Return [x, y] of the center of cell containing provided text 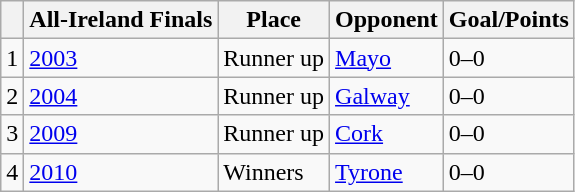
Winners [274, 172]
Opponent [387, 20]
1 [12, 58]
Galway [387, 96]
3 [12, 134]
Cork [387, 134]
2003 [121, 58]
Tyrone [387, 172]
2004 [121, 96]
4 [12, 172]
Goal/Points [508, 20]
Place [274, 20]
2009 [121, 134]
2 [12, 96]
2010 [121, 172]
All-Ireland Finals [121, 20]
Mayo [387, 58]
